Detect which cell encompasses the target text, then output its [X, Y] center coordinate. 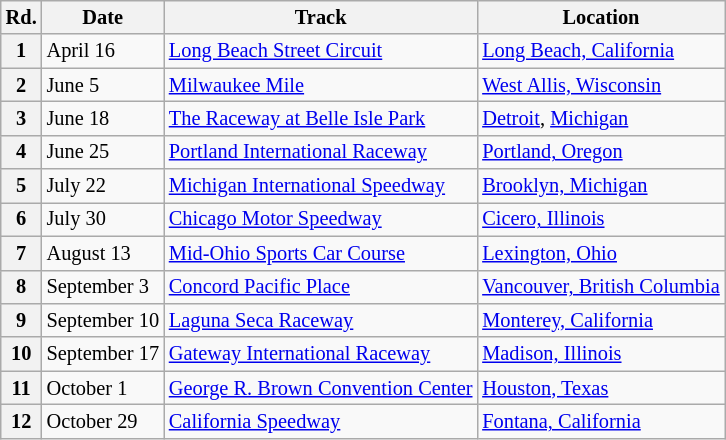
June 25 [103, 152]
Long Beach Street Circuit [320, 51]
October 1 [103, 388]
6 [22, 219]
Brooklyn, Michigan [600, 186]
Madison, Illinois [600, 354]
Milwaukee Mile [320, 85]
July 22 [103, 186]
3 [22, 118]
Long Beach, California [600, 51]
George R. Brown Convention Center [320, 388]
August 13 [103, 253]
Mid-Ohio Sports Car Course [320, 253]
Vancouver, British Columbia [600, 287]
Lexington, Ohio [600, 253]
Gateway International Raceway [320, 354]
Michigan International Speedway [320, 186]
1 [22, 51]
2 [22, 85]
June 18 [103, 118]
Location [600, 17]
10 [22, 354]
Track [320, 17]
Chicago Motor Speedway [320, 219]
September 17 [103, 354]
Fontana, California [600, 421]
Detroit, Michigan [600, 118]
West Allis, Wisconsin [600, 85]
California Speedway [320, 421]
Concord Pacific Place [320, 287]
Rd. [22, 17]
Houston, Texas [600, 388]
Portland International Raceway [320, 152]
September 3 [103, 287]
4 [22, 152]
5 [22, 186]
The Raceway at Belle Isle Park [320, 118]
11 [22, 388]
8 [22, 287]
Date [103, 17]
October 29 [103, 421]
7 [22, 253]
Laguna Seca Raceway [320, 320]
July 30 [103, 219]
Monterey, California [600, 320]
April 16 [103, 51]
Cicero, Illinois [600, 219]
12 [22, 421]
Portland, Oregon [600, 152]
9 [22, 320]
June 5 [103, 85]
September 10 [103, 320]
